Find where the given text appears and provide that cell's center as (X, Y) coordinate. 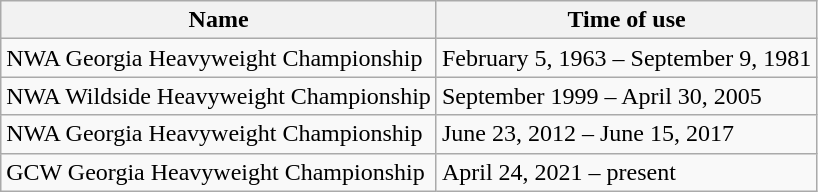
Time of use (626, 20)
NWA Wildside Heavyweight Championship (219, 96)
April 24, 2021 – present (626, 172)
June 23, 2012 – June 15, 2017 (626, 134)
February 5, 1963 – September 9, 1981 (626, 58)
Name (219, 20)
September 1999 – April 30, 2005 (626, 96)
GCW Georgia Heavyweight Championship (219, 172)
